Return (X, Y) of the center of cell containing provided text 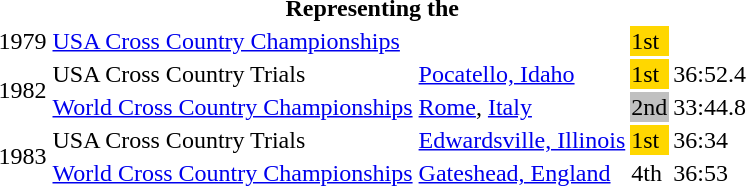
World Cross Country Championships (232, 107)
USA Cross Country Championships (232, 41)
Rome, Italy (522, 107)
2nd (650, 107)
Pocatello, Idaho (522, 74)
Edwardsville, Illinois (522, 140)
